Capture the cell that displays the provided text and extract its (x, y) central coordinate. 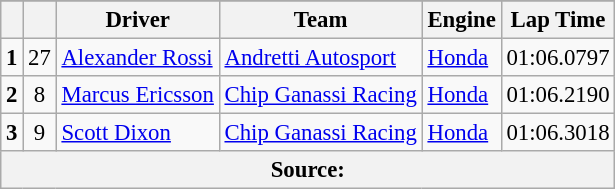
Marcus Ericsson (138, 95)
01:06.3018 (558, 133)
Source: (308, 170)
Scott Dixon (138, 133)
01:06.2190 (558, 95)
2 (12, 95)
1 (12, 58)
01:06.0797 (558, 58)
Team (320, 20)
3 (12, 133)
Andretti Autosport (320, 58)
27 (40, 58)
8 (40, 95)
9 (40, 133)
Lap Time (558, 20)
Driver (138, 20)
Engine (462, 20)
Alexander Rossi (138, 58)
